Return [X, Y] of the center of cell containing provided text 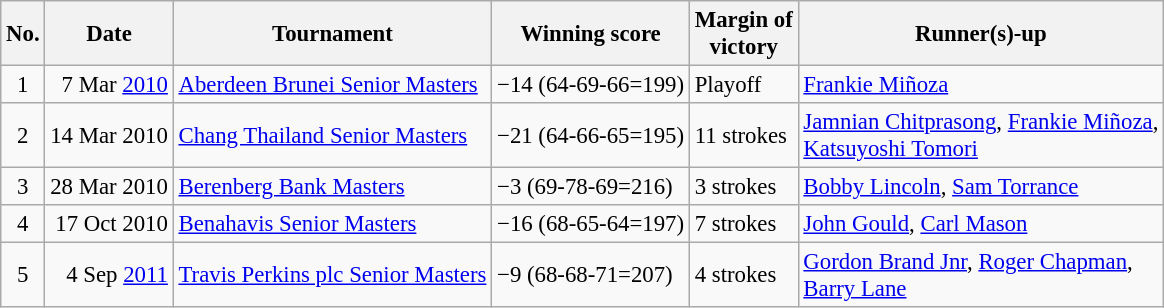
1 [23, 85]
Winning score [591, 34]
Gordon Brand Jnr, Roger Chapman, Barry Lane [981, 276]
Margin ofvictory [744, 34]
4 strokes [744, 276]
Runner(s)-up [981, 34]
Date [109, 34]
4 [23, 224]
4 Sep 2011 [109, 276]
11 strokes [744, 136]
−16 (68-65-64=197) [591, 224]
Berenberg Bank Masters [332, 187]
7 strokes [744, 224]
2 [23, 136]
3 strokes [744, 187]
Travis Perkins plc Senior Masters [332, 276]
Tournament [332, 34]
Jamnian Chitprasong, Frankie Miñoza, Katsuyoshi Tomori [981, 136]
−14 (64-69-66=199) [591, 85]
Benahavis Senior Masters [332, 224]
5 [23, 276]
28 Mar 2010 [109, 187]
−21 (64-66-65=195) [591, 136]
−9 (68-68-71=207) [591, 276]
Chang Thailand Senior Masters [332, 136]
17 Oct 2010 [109, 224]
−3 (69-78-69=216) [591, 187]
7 Mar 2010 [109, 85]
14 Mar 2010 [109, 136]
John Gould, Carl Mason [981, 224]
Aberdeen Brunei Senior Masters [332, 85]
3 [23, 187]
No. [23, 34]
Bobby Lincoln, Sam Torrance [981, 187]
Frankie Miñoza [981, 85]
Playoff [744, 85]
